Pinpoint the cell where the given text exists, returning its (X, Y) midpoint coordinate. 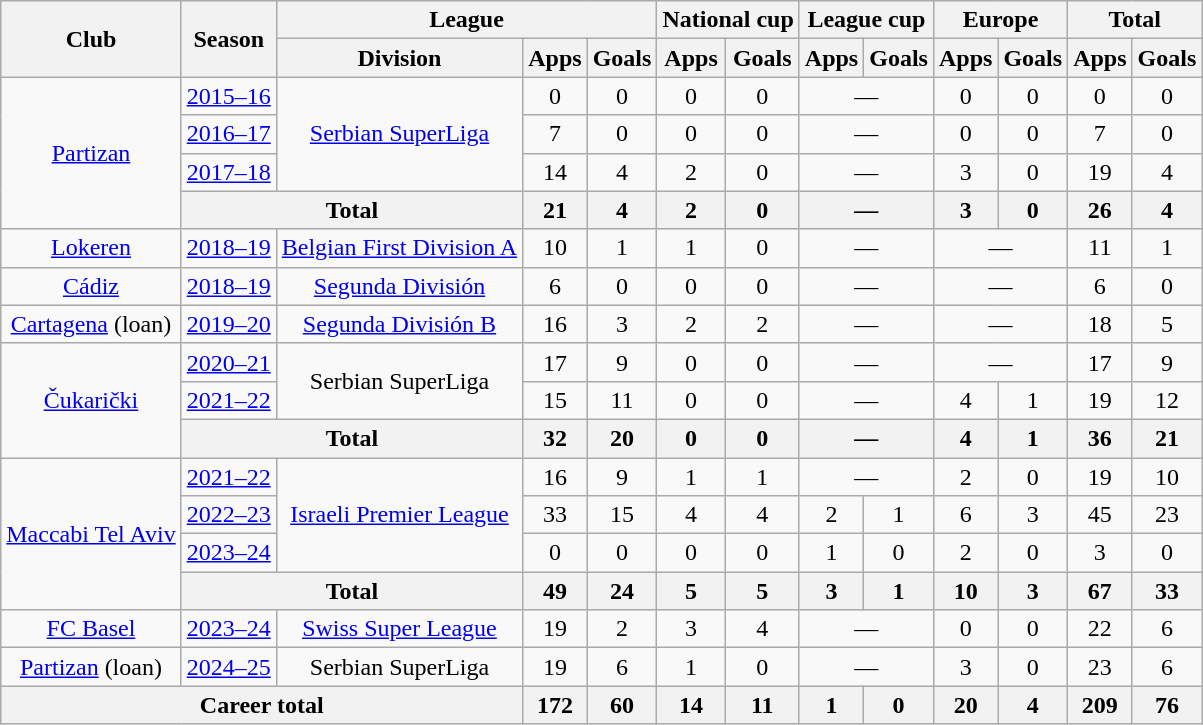
2024–25 (228, 667)
Cádiz (91, 286)
Club (91, 39)
Partizan (91, 153)
Belgian First Division A (399, 248)
2022–23 (228, 515)
18 (1100, 324)
Partizan (loan) (91, 667)
Division (399, 58)
Lokeren (91, 248)
Season (228, 39)
36 (1100, 438)
76 (1167, 705)
Segunda División (399, 286)
Čukarički (91, 400)
Career total (262, 705)
2019–20 (228, 324)
32 (555, 438)
Europe (1000, 20)
2015–16 (228, 96)
67 (1100, 591)
National cup (728, 20)
49 (555, 591)
22 (1100, 629)
Maccabi Tel Aviv (91, 534)
209 (1100, 705)
Swiss Super League (399, 629)
Cartagena (loan) (91, 324)
2020–21 (228, 362)
League cup (866, 20)
172 (555, 705)
2017–18 (228, 172)
Israeli Premier League (399, 515)
Segunda División B (399, 324)
12 (1167, 400)
FC Basel (91, 629)
24 (622, 591)
26 (1100, 210)
League (466, 20)
45 (1100, 515)
2016–17 (228, 134)
60 (622, 705)
